Return the [x, y] coordinate for the center point of the cell that contains the specified text.  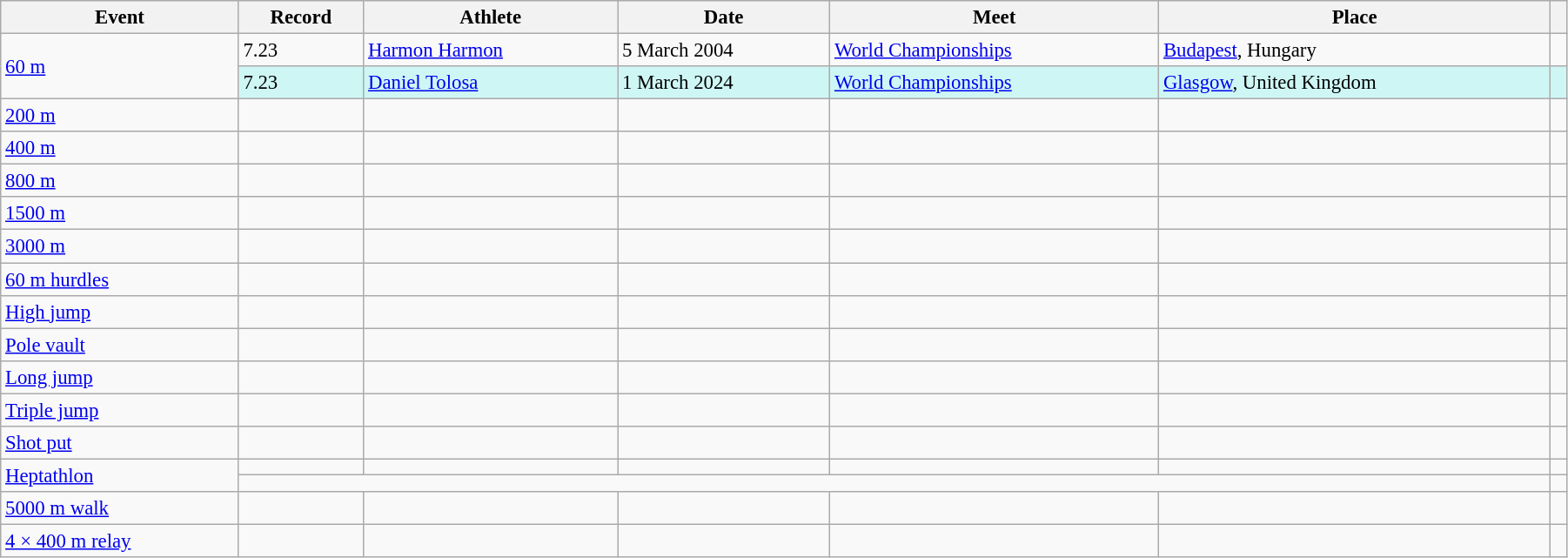
Long jump [120, 377]
Date [724, 17]
Daniel Tolosa [491, 83]
Record [301, 17]
Meet [995, 17]
Budapest, Hungary [1355, 50]
60 m [120, 66]
Place [1355, 17]
High jump [120, 312]
200 m [120, 116]
Shot put [120, 443]
60 m hurdles [120, 279]
5 March 2004 [724, 50]
800 m [120, 181]
1500 m [120, 213]
Event [120, 17]
Harmon Harmon [491, 50]
Pole vault [120, 345]
Triple jump [120, 410]
400 m [120, 148]
1 March 2024 [724, 83]
3000 m [120, 246]
Heptathlon [120, 475]
5000 m walk [120, 508]
4 × 400 m relay [120, 541]
Glasgow, United Kingdom [1355, 83]
Athlete [491, 17]
